Provide the [X, Y] coordinate of the cell's center where the given text is located.  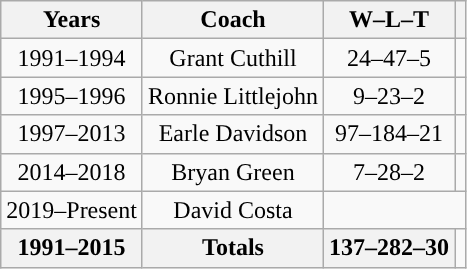
W–L–T [390, 20]
1995–1996 [72, 96]
Totals [232, 248]
2019–Present [72, 210]
Years [72, 20]
Coach [232, 20]
137–282–30 [390, 248]
David Costa [232, 210]
1997–2013 [72, 134]
Earle Davidson [232, 134]
Grant Cuthill [232, 58]
24–47–5 [390, 58]
1991–2015 [72, 248]
2014–2018 [72, 172]
7–28–2 [390, 172]
97–184–21 [390, 134]
Bryan Green [232, 172]
1991–1994 [72, 58]
Ronnie Littlejohn [232, 96]
9–23–2 [390, 96]
